From the cell containing the given text, extract its center point as [X, Y] coordinate. 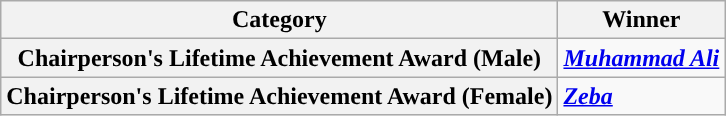
Zeba [642, 96]
Muhammad Ali [642, 58]
Chairperson's Lifetime Achievement Award (Female) [280, 96]
Winner [642, 20]
Category [280, 20]
Chairperson's Lifetime Achievement Award (Male) [280, 58]
